Determine the [X, Y] coordinate at the center of the cell enclosing the given text.  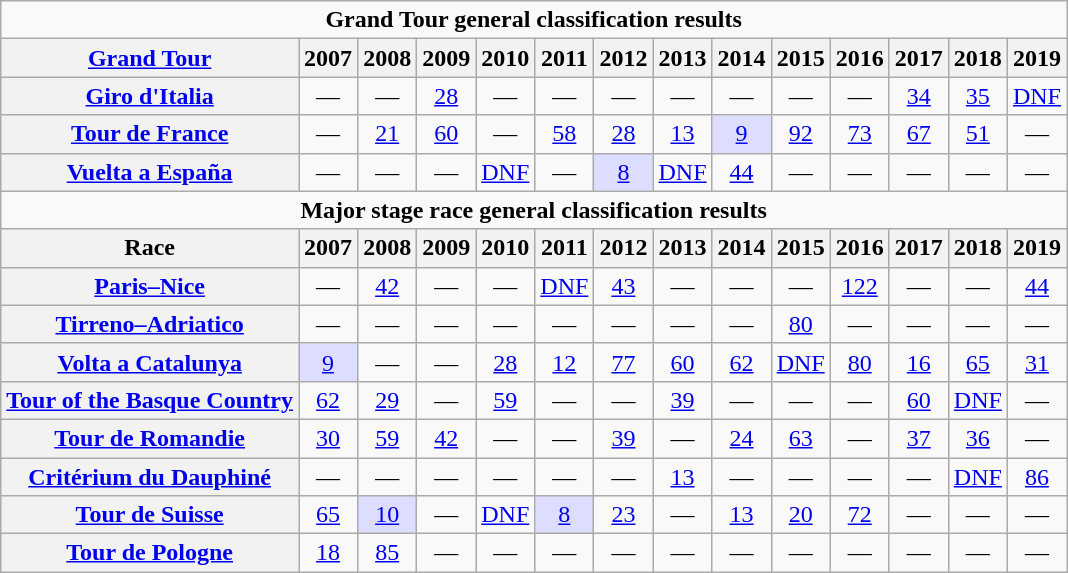
12 [564, 362]
36 [978, 438]
18 [328, 553]
86 [1036, 477]
Vuelta a España [150, 172]
77 [624, 362]
58 [564, 134]
21 [388, 134]
16 [918, 362]
29 [388, 400]
Grand Tour [150, 58]
Race [150, 248]
122 [860, 286]
63 [800, 438]
31 [1036, 362]
85 [388, 553]
35 [978, 96]
Tour of the Basque Country [150, 400]
73 [860, 134]
51 [978, 134]
34 [918, 96]
Tirreno–Adriatico [150, 324]
20 [800, 515]
24 [742, 438]
Giro d'Italia [150, 96]
Tour de Suisse [150, 515]
Volta a Catalunya [150, 362]
92 [800, 134]
Tour de Pologne [150, 553]
Tour de France [150, 134]
Critérium du Dauphiné [150, 477]
23 [624, 515]
Grand Tour general classification results [534, 20]
30 [328, 438]
Paris–Nice [150, 286]
10 [388, 515]
37 [918, 438]
67 [918, 134]
Tour de Romandie [150, 438]
72 [860, 515]
Major stage race general classification results [534, 210]
43 [624, 286]
